Output the (x, y) coordinate of the center of the cell containing the given text.  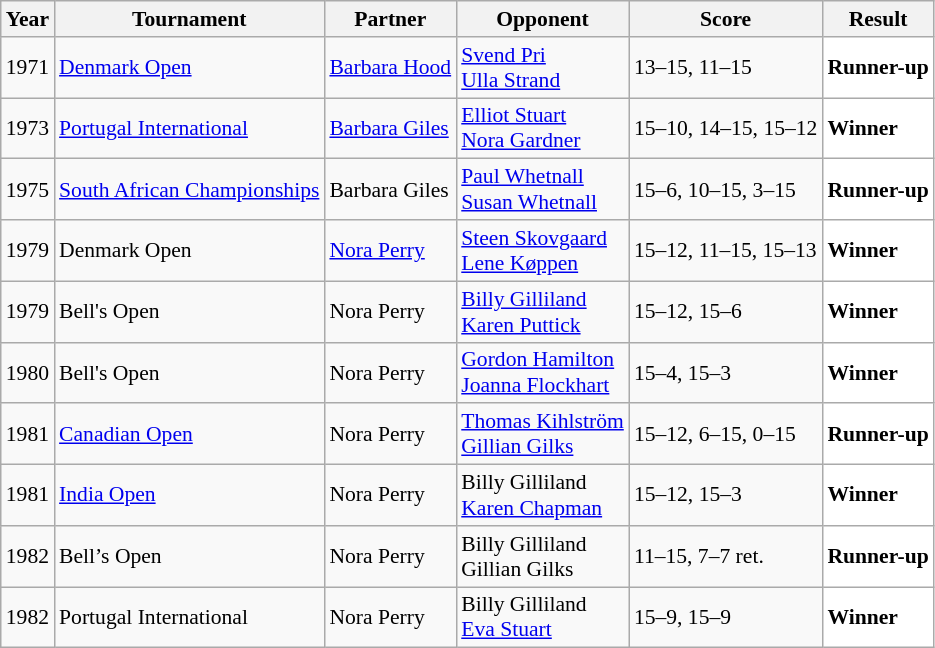
Bell’s Open (189, 556)
Billy Gilliland Eva Stuart (542, 618)
Billy Gilliland Karen Chapman (542, 496)
Partner (390, 19)
15–12, 11–15, 15–13 (726, 250)
11–15, 7–7 ret. (726, 556)
1980 (28, 372)
1975 (28, 190)
15–12, 6–15, 0–15 (726, 434)
Billy Gilliland Karen Puttick (542, 312)
1973 (28, 128)
Billy Gilliland Gillian Gilks (542, 556)
Result (878, 19)
Thomas Kihlström Gillian Gilks (542, 434)
Score (726, 19)
Barbara Hood (390, 68)
15–12, 15–3 (726, 496)
Steen Skovgaard Lene Køppen (542, 250)
15–6, 10–15, 3–15 (726, 190)
Opponent (542, 19)
Tournament (189, 19)
Year (28, 19)
15–10, 14–15, 15–12 (726, 128)
India Open (189, 496)
Paul Whetnall Susan Whetnall (542, 190)
Elliot Stuart Nora Gardner (542, 128)
Canadian Open (189, 434)
1971 (28, 68)
15–12, 15–6 (726, 312)
15–4, 15–3 (726, 372)
15–9, 15–9 (726, 618)
13–15, 11–15 (726, 68)
Svend Pri Ulla Strand (542, 68)
Gordon Hamilton Joanna Flockhart (542, 372)
South African Championships (189, 190)
